For the text-containing cell, return its midpoint in [X, Y] coordinate format. 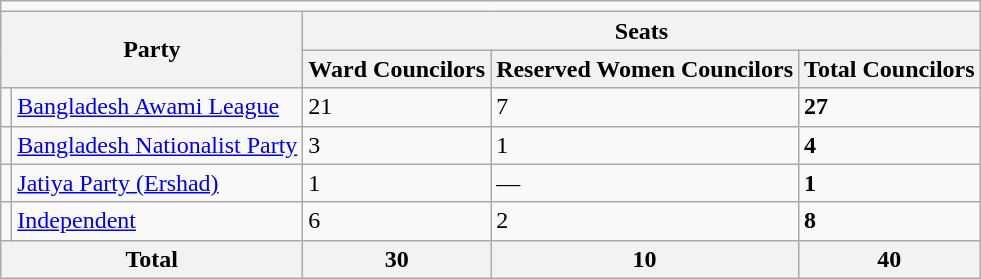
Party [152, 50]
— [645, 183]
27 [890, 107]
6 [397, 221]
30 [397, 259]
3 [397, 145]
Ward Councilors [397, 69]
7 [645, 107]
4 [890, 145]
10 [645, 259]
Total Councilors [890, 69]
Seats [642, 31]
21 [397, 107]
2 [645, 221]
Independent [158, 221]
Reserved Women Councilors [645, 69]
Jatiya Party (Ershad) [158, 183]
Bangladesh Awami League [158, 107]
40 [890, 259]
Bangladesh Nationalist Party [158, 145]
Total [152, 259]
8 [890, 221]
